Search for the cell housing the specified text and yield its (x, y) center coordinate. 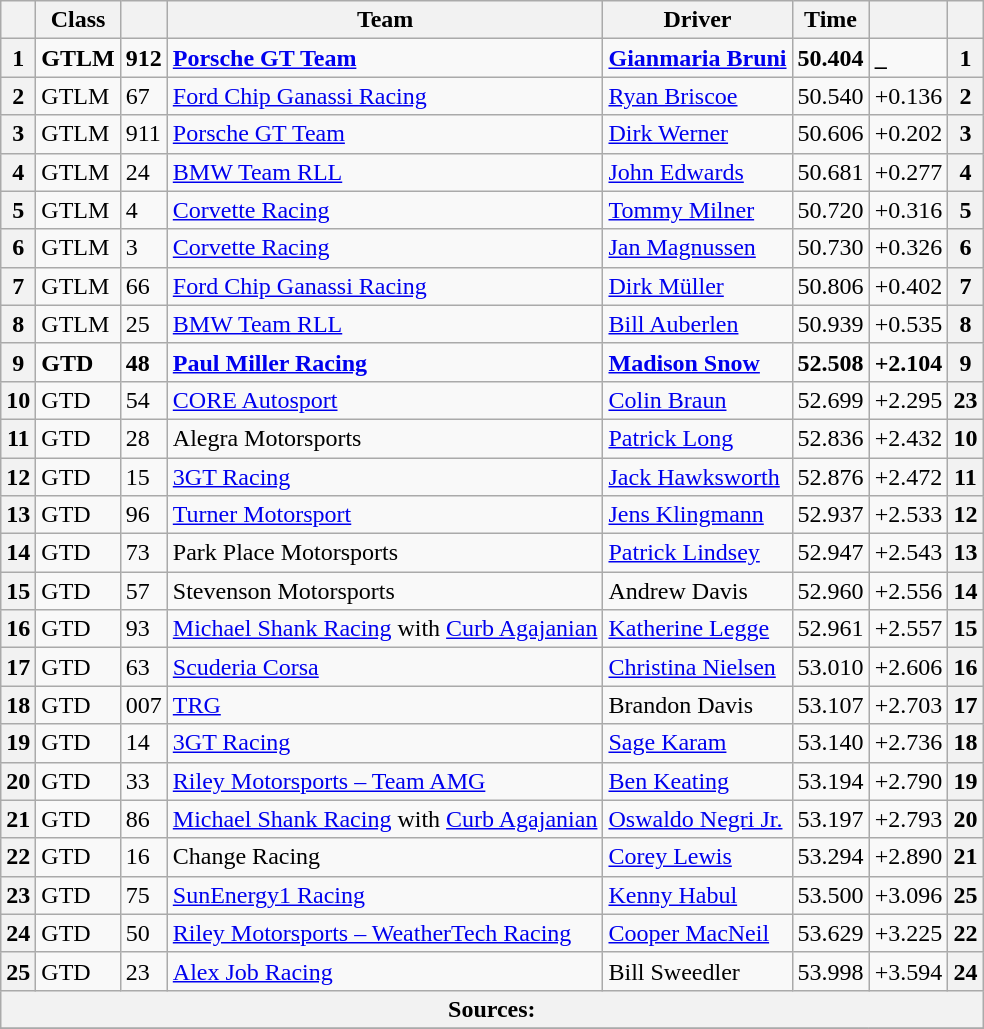
Class (78, 20)
52.699 (830, 400)
911 (144, 134)
+2.790 (908, 781)
50.720 (830, 210)
Christina Nielsen (698, 667)
Driver (698, 20)
SunEnergy1 Racing (385, 895)
+2.793 (908, 819)
50.404 (830, 58)
Scuderia Corsa (385, 667)
Madison Snow (698, 362)
Ben Keating (698, 781)
+2.543 (908, 553)
+0.277 (908, 172)
75 (144, 895)
57 (144, 591)
50 (144, 933)
Jan Magnussen (698, 248)
+2.606 (908, 667)
Patrick Long (698, 438)
+2.104 (908, 362)
+2.533 (908, 515)
Andrew Davis (698, 591)
Time (830, 20)
Riley Motorsports – WeatherTech Racing (385, 933)
Corey Lewis (698, 857)
Dirk Werner (698, 134)
66 (144, 286)
Alex Job Racing (385, 971)
53.998 (830, 971)
53.194 (830, 781)
Jens Klingmann (698, 515)
Dirk Müller (698, 286)
CORE Autosport (385, 400)
Ryan Briscoe (698, 96)
52.876 (830, 477)
Turner Motorsport (385, 515)
53.010 (830, 667)
Oswaldo Negri Jr. (698, 819)
Alegra Motorsports (385, 438)
86 (144, 819)
+0.535 (908, 324)
_ (908, 58)
53.140 (830, 743)
52.961 (830, 629)
Riley Motorsports – Team AMG (385, 781)
007 (144, 705)
Kenny Habul (698, 895)
Stevenson Motorsports (385, 591)
Gianmaria Bruni (698, 58)
53.629 (830, 933)
50.540 (830, 96)
+2.295 (908, 400)
Patrick Lindsey (698, 553)
52.508 (830, 362)
50.681 (830, 172)
67 (144, 96)
+0.326 (908, 248)
+0.136 (908, 96)
+2.736 (908, 743)
Bill Sweedler (698, 971)
Sources: (492, 1009)
912 (144, 58)
Katherine Legge (698, 629)
50.606 (830, 134)
33 (144, 781)
Paul Miller Racing (385, 362)
53.500 (830, 895)
Brandon Davis (698, 705)
53.107 (830, 705)
50.806 (830, 286)
+2.890 (908, 857)
Park Place Motorsports (385, 553)
53.197 (830, 819)
+0.316 (908, 210)
+2.432 (908, 438)
TRG (385, 705)
53.294 (830, 857)
+2.556 (908, 591)
73 (144, 553)
Colin Braun (698, 400)
63 (144, 667)
+0.402 (908, 286)
Tommy Milner (698, 210)
52.947 (830, 553)
93 (144, 629)
Change Racing (385, 857)
96 (144, 515)
Bill Auberlen (698, 324)
54 (144, 400)
50.939 (830, 324)
Cooper MacNeil (698, 933)
48 (144, 362)
Jack Hawksworth (698, 477)
52.960 (830, 591)
Team (385, 20)
+2.472 (908, 477)
+2.703 (908, 705)
+3.225 (908, 933)
John Edwards (698, 172)
+0.202 (908, 134)
50.730 (830, 248)
52.836 (830, 438)
+3.096 (908, 895)
+2.557 (908, 629)
+3.594 (908, 971)
Sage Karam (698, 743)
28 (144, 438)
52.937 (830, 515)
